Capture the cell that displays the provided text and extract its (x, y) central coordinate. 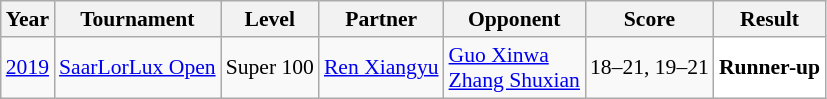
2019 (28, 68)
18–21, 19–21 (650, 68)
Runner-up (770, 68)
Ren Xiangyu (382, 68)
Score (650, 19)
Tournament (138, 19)
Opponent (514, 19)
Year (28, 19)
Level (270, 19)
Partner (382, 19)
Guo Xinwa Zhang Shuxian (514, 68)
Result (770, 19)
SaarLorLux Open (138, 68)
Super 100 (270, 68)
